Pinpoint the cell where the given text exists, returning its (x, y) midpoint coordinate. 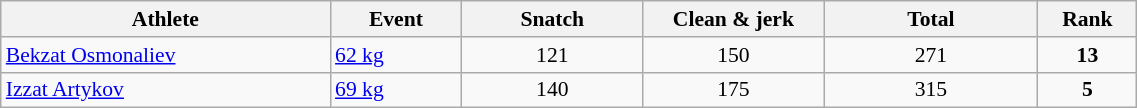
Athlete (166, 19)
Rank (1088, 19)
140 (552, 90)
5 (1088, 90)
13 (1088, 55)
Total (931, 19)
121 (552, 55)
175 (734, 90)
271 (931, 55)
Event (396, 19)
Clean & jerk (734, 19)
150 (734, 55)
62 kg (396, 55)
315 (931, 90)
69 kg (396, 90)
Izzat Artykov (166, 90)
Bekzat Osmonaliev (166, 55)
Snatch (552, 19)
